Return the (x, y) coordinate for the center point of the cell that contains the specified text.  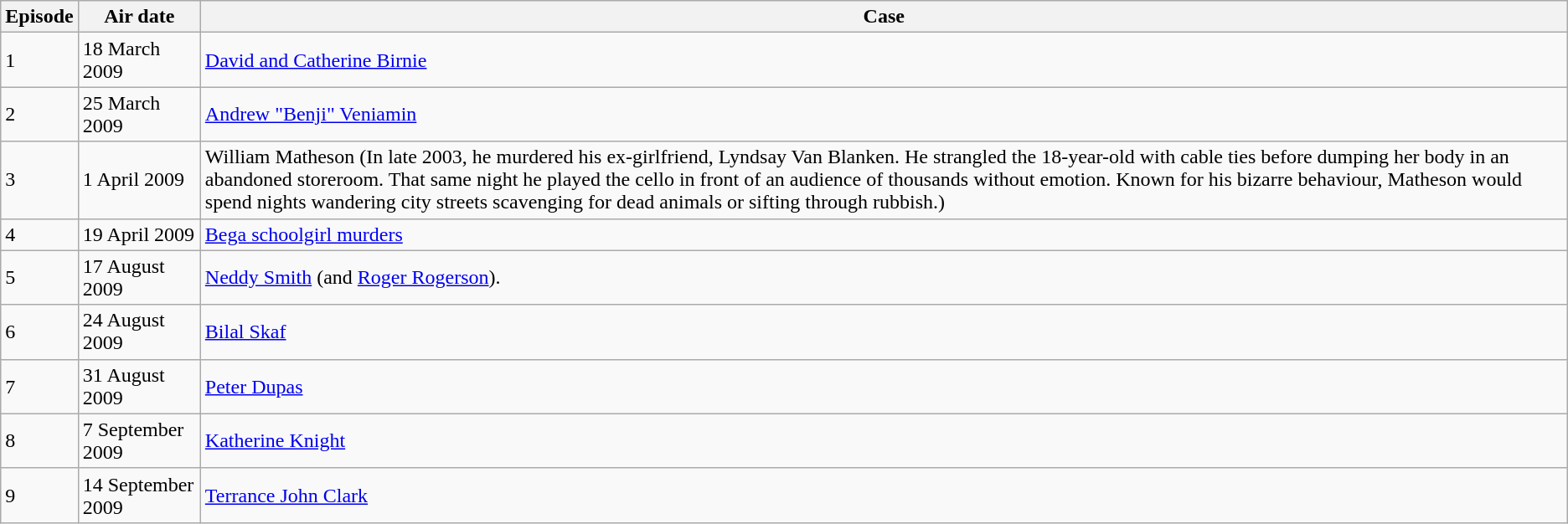
6 (39, 331)
4 (39, 234)
7 (39, 387)
1 April 2009 (139, 180)
18 March 2009 (139, 60)
1 (39, 60)
8 (39, 440)
3 (39, 180)
7 September 2009 (139, 440)
19 April 2009 (139, 234)
14 September 2009 (139, 496)
Andrew "Benji" Veniamin (884, 114)
Bega schoolgirl murders (884, 234)
2 (39, 114)
31 August 2009 (139, 387)
Episode (39, 17)
David and Catherine Birnie (884, 60)
Peter Dupas (884, 387)
Neddy Smith (and Roger Rogerson). (884, 278)
24 August 2009 (139, 331)
Bilal Skaf (884, 331)
5 (39, 278)
Case (884, 17)
25 March 2009 (139, 114)
Katherine Knight (884, 440)
17 August 2009 (139, 278)
Terrance John Clark (884, 496)
9 (39, 496)
Air date (139, 17)
